Detect which cell encompasses the target text, then output its [X, Y] center coordinate. 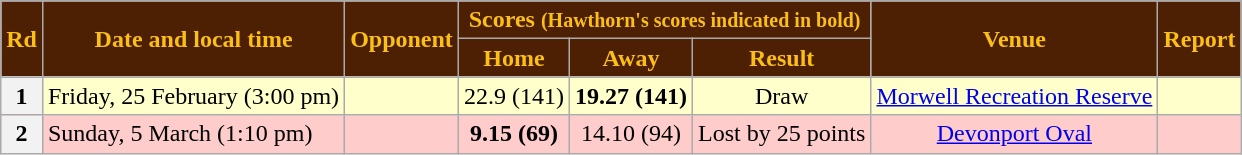
Venue [1014, 39]
Away [630, 58]
1 [22, 96]
2 [22, 134]
Result [781, 58]
Report [1200, 39]
19.27 (141) [630, 96]
Draw [781, 96]
Friday, 25 February (3:00 pm) [193, 96]
14.10 (94) [630, 134]
Sunday, 5 March (1:10 pm) [193, 134]
Home [514, 58]
Rd [22, 39]
Opponent [402, 39]
9.15 (69) [514, 134]
Scores (Hawthorn's scores indicated in bold) [664, 20]
22.9 (141) [514, 96]
Date and local time [193, 39]
Devonport Oval [1014, 134]
Lost by 25 points [781, 134]
Morwell Recreation Reserve [1014, 96]
